Return the [X, Y] coordinate for the center point of the cell that contains the specified text.  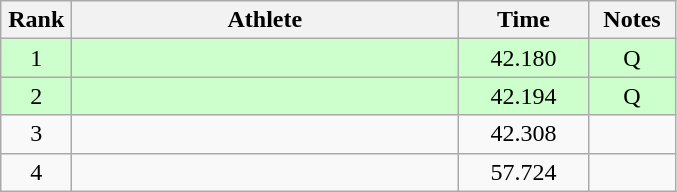
Time [524, 20]
57.724 [524, 172]
Notes [632, 20]
42.308 [524, 134]
1 [36, 58]
42.194 [524, 96]
3 [36, 134]
4 [36, 172]
42.180 [524, 58]
2 [36, 96]
Athlete [265, 20]
Rank [36, 20]
